Search for the cell housing the specified text and yield its [x, y] center coordinate. 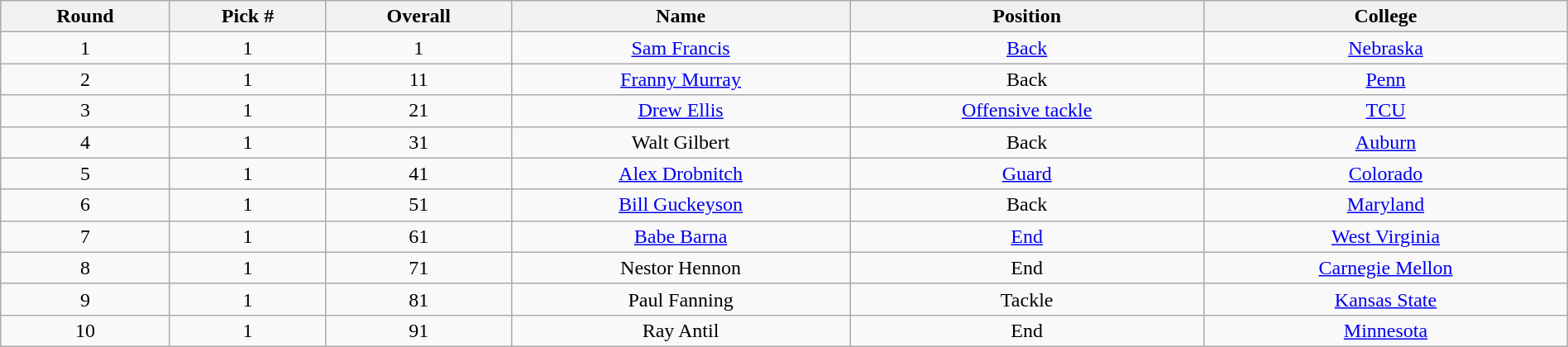
91 [418, 330]
Auburn [1386, 142]
Kansas State [1386, 299]
6 [85, 205]
Maryland [1386, 205]
Nebraska [1386, 48]
TCU [1386, 111]
51 [418, 205]
9 [85, 299]
21 [418, 111]
Minnesota [1386, 330]
Bill Guckeyson [680, 205]
Pick # [248, 17]
8 [85, 268]
Walt Gilbert [680, 142]
Position [1027, 17]
Paul Fanning [680, 299]
4 [85, 142]
Round [85, 17]
81 [418, 299]
Colorado [1386, 173]
Penn [1386, 79]
Nestor Hennon [680, 268]
11 [418, 79]
College [1386, 17]
Sam Francis [680, 48]
7 [85, 236]
5 [85, 173]
10 [85, 330]
Babe Barna [680, 236]
Ray Antil [680, 330]
Name [680, 17]
Drew Ellis [680, 111]
Offensive tackle [1027, 111]
Carnegie Mellon [1386, 268]
61 [418, 236]
71 [418, 268]
Overall [418, 17]
3 [85, 111]
41 [418, 173]
West Virginia [1386, 236]
Guard [1027, 173]
Franny Murray [680, 79]
31 [418, 142]
Alex Drobnitch [680, 173]
2 [85, 79]
Tackle [1027, 299]
